Capture the cell that displays the provided text and extract its [x, y] central coordinate. 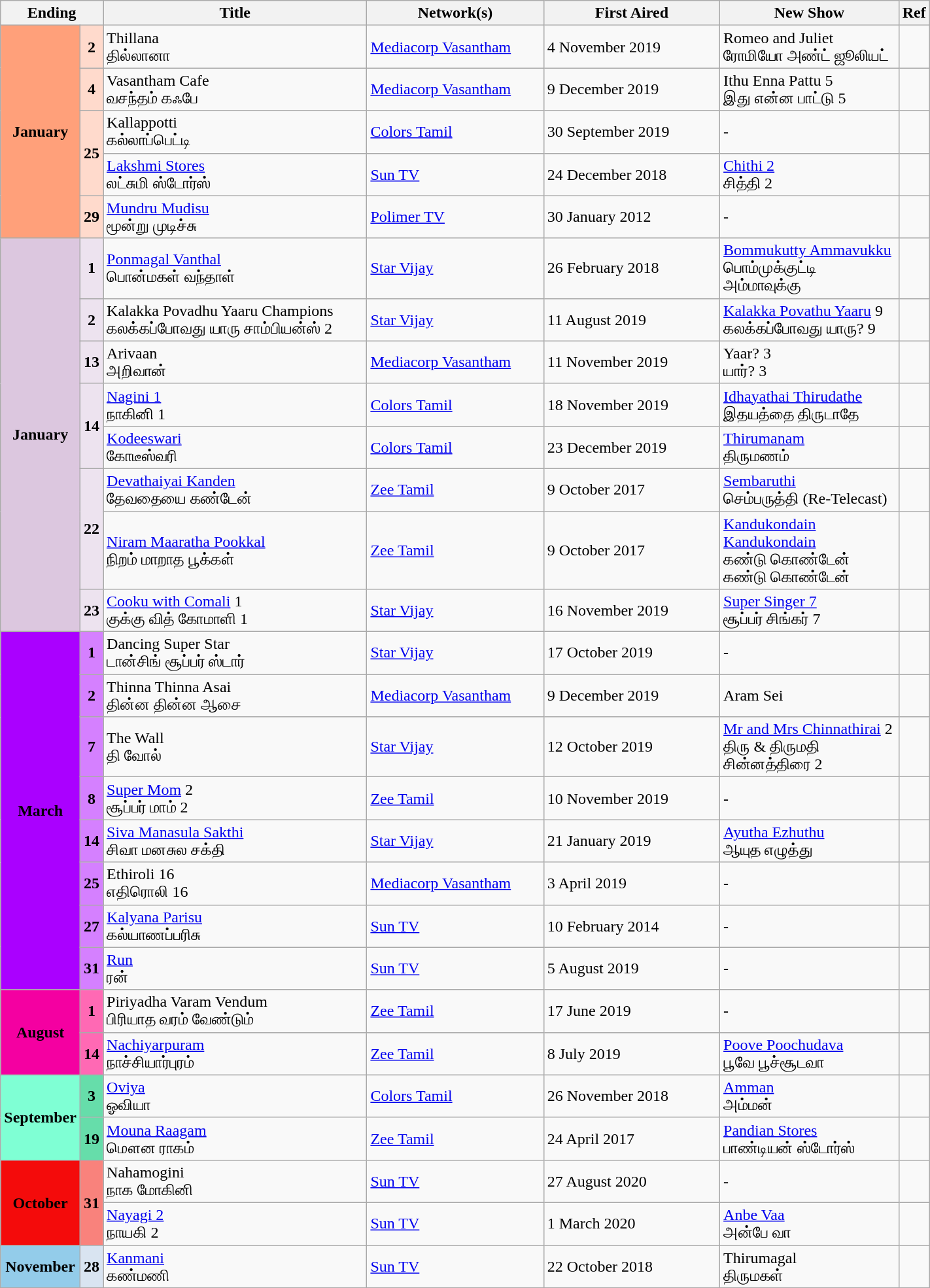
Pandian Stores பாண்டியன் ஸ்டோர்ஸ் [810, 1138]
26 February 2018 [632, 268]
Ref [914, 13]
The Wall தி வோல் [235, 747]
Devathaiyai Kanden தேவதையை கண்டேன் [235, 489]
September [41, 1117]
Ending [52, 13]
Siva Manasula Sakthi சிவா மனசுல சக்தி [235, 841]
24 December 2018 [632, 174]
22 [92, 529]
August [41, 1032]
30 September 2019 [632, 132]
Thirumagal திருமகள் [810, 1266]
5 August 2019 [632, 968]
First Aired [632, 13]
16 November 2019 [632, 611]
11 August 2019 [632, 319]
Nagini 1 நாகினி 1 [235, 404]
19 [92, 1138]
Ithu Enna Pattu 5 இது என்ன பாட்டு 5 [810, 89]
30 January 2012 [632, 217]
Dancing Super Star டான்சிங் சூப்பர் ஸ்டார் [235, 653]
Romeo and Juliet ரோமியோ அண்ட் ஜூலியட் [810, 47]
22 October 2018 [632, 1266]
March [41, 811]
Nayagi 2 நாயகி 2 [235, 1223]
Bommukutty Ammavukku பொம்முக்குட்டி அம்மாவுக்கு [810, 268]
Aram Sei [810, 696]
Title [235, 13]
1 March 2020 [632, 1223]
Lakshmi Stores லட்சுமி ஸ்டோர்ஸ் [235, 174]
7 [92, 747]
Kalakka Povadhu Yaaru Champions கலக்கப்போவது யாரு சாம்பியன்ஸ் 2 [235, 319]
Ponmagal Vanthal பொன்மகள் வந்தாள் [235, 268]
4 November 2019 [632, 47]
10 November 2019 [632, 798]
8 [92, 798]
Cooku with Comali 1 குக்கு வித் கோமாளி 1 [235, 611]
18 November 2019 [632, 404]
Ayutha Ezhuthu ஆயுத எழுத்து [810, 841]
Mundru Mudisu மூன்று முடிச்சு [235, 217]
Thinna Thinna Asai தின்ன தின்ன ஆசை [235, 696]
29 [92, 217]
Network(s) [455, 13]
Niram Maaratha Pookkal நிறம் மாறாத பூக்கள் [235, 551]
Arivaan அறிவான் [235, 362]
New Show [810, 13]
Kanmani கண்மணி [235, 1266]
Super Singer 7 சூப்பர் சிங்கர் 7 [810, 611]
Anbe Vaa அன்பே வா [810, 1223]
4 [92, 89]
27 [92, 926]
Super Mom 2 சூப்பர் மாம் 2 [235, 798]
Idhayathai Thirudathe இதயத்தை திருடாதே [810, 404]
Sembaruthi செம்பருத்தி (Re-Telecast) [810, 489]
3 [92, 1096]
Thirumanam திருமணம் [810, 447]
Poove Poochudava பூவே பூச்சூடவா [810, 1053]
27 August 2020 [632, 1181]
Oviya ஓவியா [235, 1096]
Thillana தில்லானா [235, 47]
November [41, 1266]
3 April 2019 [632, 883]
23 December 2019 [632, 447]
13 [92, 362]
24 April 2017 [632, 1138]
Mr and Mrs Chinnathirai 2 திரு & திருமதி சின்னத்திரை 2 [810, 747]
Polimer TV [455, 217]
Yaar? 3 யார்? 3 [810, 362]
Kandukondain Kandukondain கண்டு கொண்டேன் கண்டு கொண்டேன் [810, 551]
October [41, 1202]
23 [92, 611]
8 July 2019 [632, 1053]
17 October 2019 [632, 653]
26 November 2018 [632, 1096]
Mouna Raagam மௌன ராகம் [235, 1138]
12 October 2019 [632, 747]
Run ரன் [235, 968]
Nahamogini நாக மோகினி [235, 1181]
Kalyana Parisu கல்யாணப்பரிசு [235, 926]
Piriyadha Varam Vendum பிரியாத வரம் வேண்டும் [235, 1011]
Nachiyarpuram நாச்சியார்புரம் [235, 1053]
17 June 2019 [632, 1011]
Kodeeswari கோடீஸ்வரி [235, 447]
Amman அம்மன் [810, 1096]
Vasantham Cafe வசந்தம் கஃபே [235, 89]
21 January 2019 [632, 841]
Chithi 2 சித்தி 2 [810, 174]
28 [92, 1266]
Kalakka Povathu Yaaru 9 கலக்கப்போவது யாரு? 9 [810, 319]
Kallappotti கல்லாப்பெட்டி [235, 132]
11 November 2019 [632, 362]
10 February 2014 [632, 926]
Ethiroli 16 எதிரொலி 16 [235, 883]
